From the cell containing the given text, extract its center point as (X, Y) coordinate. 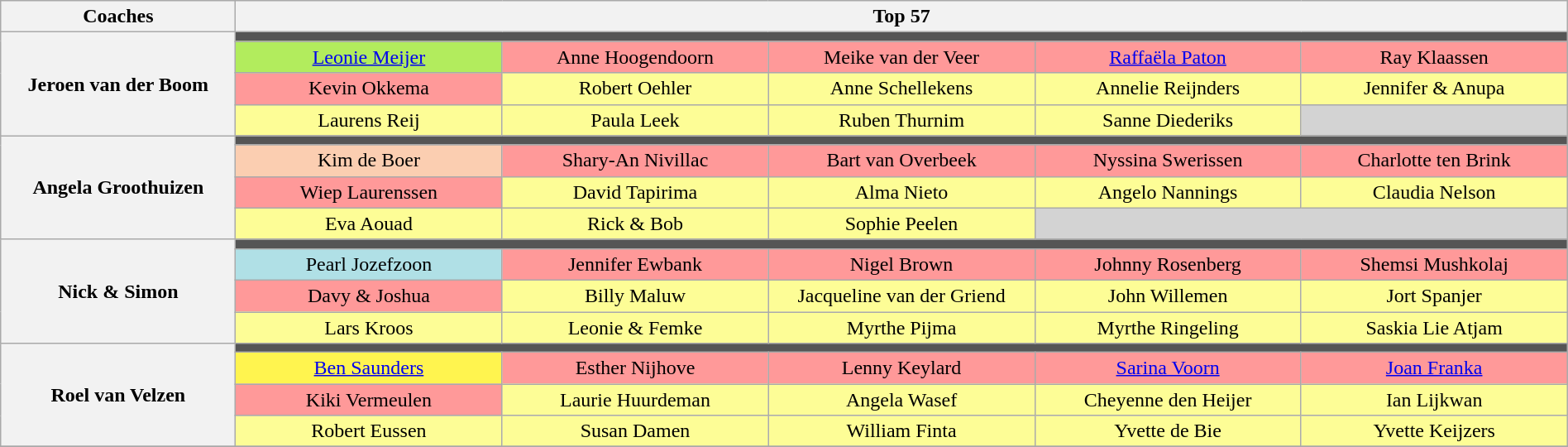
Angelo Nannings (1168, 192)
Nigel Brown (901, 264)
Nick & Simon (118, 291)
David Tapirima (635, 192)
Alma Nieto (901, 192)
Pearl Jozefzoon (369, 264)
Claudia Nelson (1434, 192)
Nyssina Swerissen (1168, 161)
Paula Leek (635, 120)
Leonie & Femke (635, 327)
Billy Maluw (635, 296)
Joan Franka (1434, 368)
Anne Schellekens (901, 89)
Ian Lijkwan (1434, 400)
Jacqueline van der Griend (901, 296)
Jeroen van der Boom (118, 84)
Ben Saunders (369, 368)
Kiki Vermeulen (369, 400)
Davy & Joshua (369, 296)
Yvette Keijzers (1434, 431)
Roel van Velzen (118, 396)
Shemsi Mushkolaj (1434, 264)
Robert Eussen (369, 431)
Susan Damen (635, 431)
Johnny Rosenberg (1168, 264)
Angela Groothuizen (118, 187)
Charlotte ten Brink (1434, 161)
Meike van der Veer (901, 57)
Bart van Overbeek (901, 161)
Anne Hoogendoorn (635, 57)
Lars Kroos (369, 327)
Coaches (118, 17)
Kim de Boer (369, 161)
Lenny Keylard (901, 368)
Sophie Peelen (901, 223)
Yvette de Bie (1168, 431)
Ray Klaassen (1434, 57)
Esther Nijhove (635, 368)
Annelie Reijnders (1168, 89)
Myrthe Pijma (901, 327)
Jort Spanjer (1434, 296)
Angela Wasef (901, 400)
Sarina Voorn (1168, 368)
John Willemen (1168, 296)
Top 57 (901, 17)
Shary-An Nivillac (635, 161)
Saskia Lie Atjam (1434, 327)
Leonie Meijer (369, 57)
Laurens Reij (369, 120)
Raffaëla Paton (1168, 57)
Jennifer Ewbank (635, 264)
Robert Oehler (635, 89)
William Finta (901, 431)
Sanne Diederiks (1168, 120)
Rick & Bob (635, 223)
Jennifer & Anupa (1434, 89)
Cheyenne den Heijer (1168, 400)
Eva Aouad (369, 223)
Wiep Laurenssen (369, 192)
Kevin Okkema (369, 89)
Myrthe Ringeling (1168, 327)
Ruben Thurnim (901, 120)
Laurie Huurdeman (635, 400)
